Output the [x, y] coordinate of the center of the cell containing the given text.  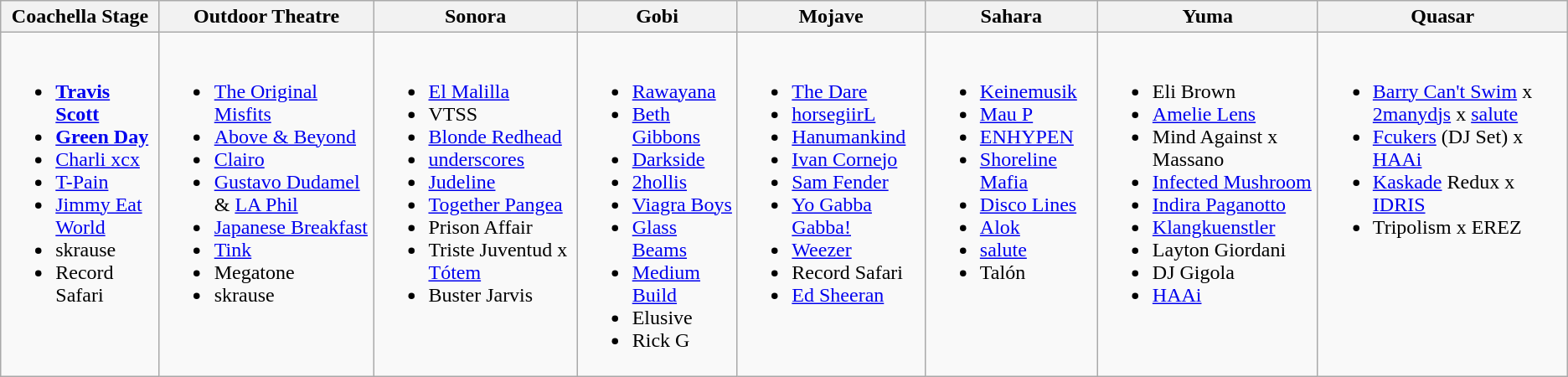
KeinemusikMau PENHYPENShoreline MafiaDisco LinesAloksaluteTalón [1011, 204]
Sahara [1011, 17]
The DarehorsegiirLHanumankindIvan CornejoSam FenderYo Gabba Gabba!Weezer Record Safari Ed Sheeran [831, 204]
Sonora [476, 17]
Travis ScottGreen DayCharli xcxT-PainJimmy Eat Worldskrause Record Safari [80, 204]
The Original MisfitsAbove & BeyondClairoGustavo Dudamel & LA PhilJapanese BreakfastTinkMegatone skrause [266, 204]
Quasar [1442, 17]
Barry Can't Swim x 2manydjs x salute Fcukers (DJ Set) x HAAi Kaskade Redux x IDRIS Tripolism x EREZ [1442, 204]
Mojave [831, 17]
Yuma [1208, 17]
Eli BrownAmelie LensMind Against x MassanoInfected MushroomIndira PaganottoKlangkuenstlerLayton GiordaniDJ GigolaHAAi [1208, 204]
Gobi [657, 17]
El MalillaVTSSBlonde RedheadunderscoresJudelineTogether PangeaPrison AffairTriste Juventud x Tótem Buster Jarvis [476, 204]
RawayanaBeth GibbonsDarkside2hollisViagra BoysGlass BeamsMedium BuildElusive Rick G [657, 204]
Coachella Stage [80, 17]
Outdoor Theatre [266, 17]
